From the cell containing the given text, extract its center point as [x, y] coordinate. 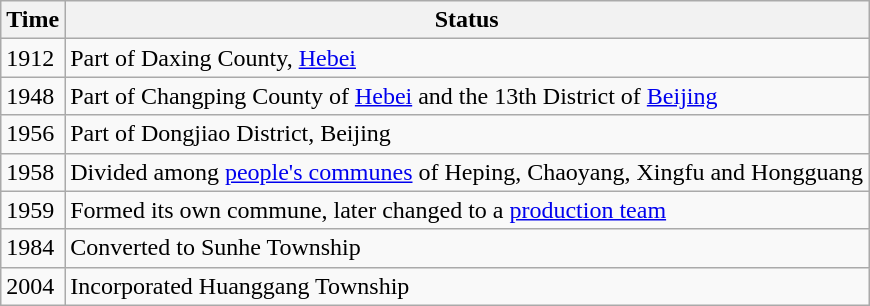
1948 [33, 96]
Divided among people's communes of Heping, Chaoyang, Xingfu and Hongguang [467, 172]
Incorporated Huanggang Township [467, 286]
Part of Changping County of Hebei and the 13th District of Beijing [467, 96]
1958 [33, 172]
Status [467, 20]
1912 [33, 58]
Converted to Sunhe Township [467, 248]
1959 [33, 210]
Part of Daxing County, Hebei [467, 58]
Part of Dongjiao District, Beijing [467, 134]
Formed its own commune, later changed to a production team [467, 210]
1984 [33, 248]
1956 [33, 134]
Time [33, 20]
2004 [33, 286]
